Capture the cell that displays the provided text and extract its (X, Y) central coordinate. 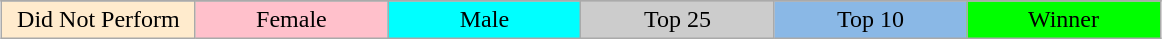
Male (484, 20)
Did Not Perform (98, 20)
Female (292, 20)
Top 10 (870, 20)
Top 25 (678, 20)
Winner (1064, 20)
